Scan for the cell matching the given text and deliver its (X, Y) coordinate at center. 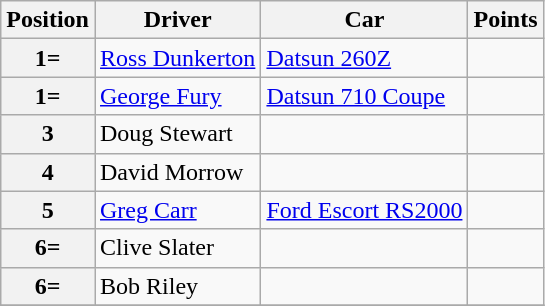
Position (48, 20)
5 (48, 210)
Ross Dunkerton (177, 58)
Clive Slater (177, 248)
Datsun 260Z (364, 58)
Datsun 710 Coupe (364, 96)
Points (506, 20)
4 (48, 172)
Car (364, 20)
David Morrow (177, 172)
George Fury (177, 96)
Driver (177, 20)
Ford Escort RS2000 (364, 210)
Greg Carr (177, 210)
Doug Stewart (177, 134)
3 (48, 134)
Bob Riley (177, 286)
